Find where the given text appears and provide that cell's center as [X, Y] coordinate. 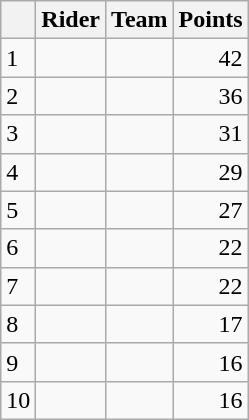
31 [210, 134]
9 [18, 362]
Points [210, 20]
3 [18, 134]
10 [18, 400]
17 [210, 324]
6 [18, 248]
1 [18, 58]
29 [210, 172]
Team [140, 20]
2 [18, 96]
7 [18, 286]
27 [210, 210]
4 [18, 172]
8 [18, 324]
42 [210, 58]
5 [18, 210]
36 [210, 96]
Rider [71, 20]
